Output the (x, y) coordinate of the center of the cell containing the given text.  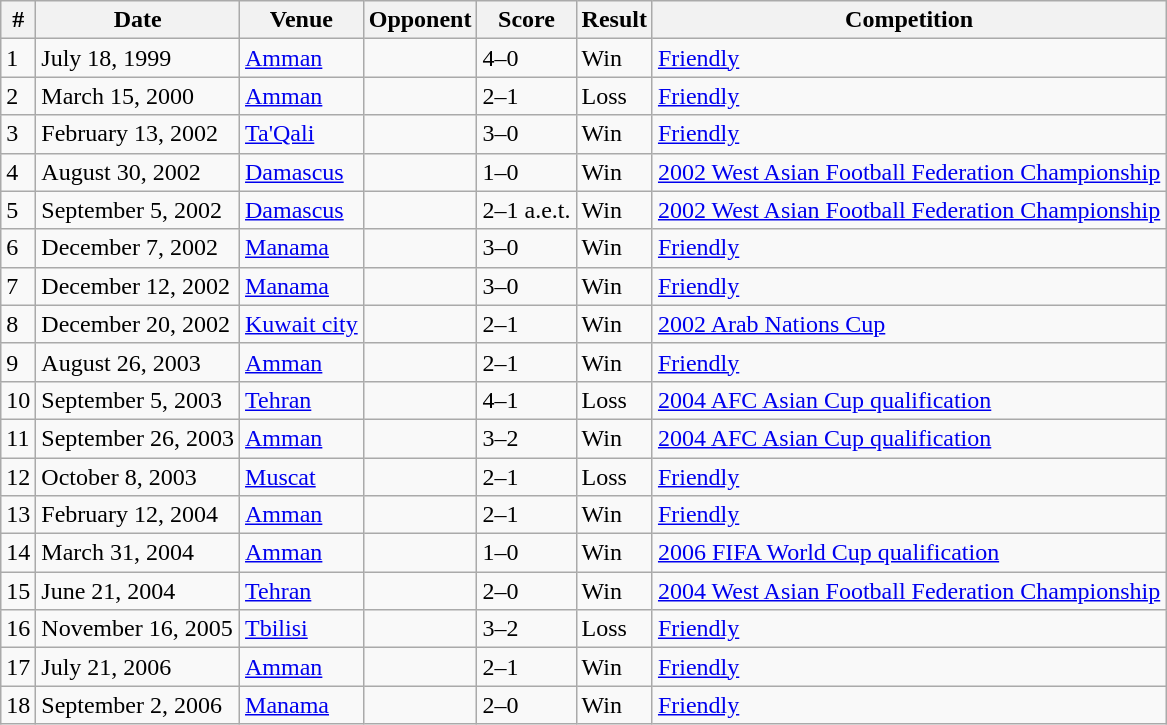
Competition (908, 20)
Score (526, 20)
17 (18, 667)
July 21, 2006 (138, 667)
February 13, 2002 (138, 134)
July 18, 1999 (138, 58)
Ta'Qali (302, 134)
Kuwait city (302, 324)
Opponent (420, 20)
Result (614, 20)
14 (18, 553)
September 5, 2002 (138, 210)
February 12, 2004 (138, 515)
2 (18, 96)
4–1 (526, 400)
Date (138, 20)
5 (18, 210)
16 (18, 629)
4 (18, 172)
Muscat (302, 477)
7 (18, 286)
6 (18, 248)
18 (18, 705)
4–0 (526, 58)
December 12, 2002 (138, 286)
13 (18, 515)
Venue (302, 20)
September 2, 2006 (138, 705)
March 15, 2000 (138, 96)
2002 Arab Nations Cup (908, 324)
October 8, 2003 (138, 477)
September 26, 2003 (138, 438)
August 26, 2003 (138, 362)
2006 FIFA World Cup qualification (908, 553)
November 16, 2005 (138, 629)
11 (18, 438)
2004 West Asian Football Federation Championship (908, 591)
9 (18, 362)
2–1 a.e.t. (526, 210)
September 5, 2003 (138, 400)
12 (18, 477)
December 20, 2002 (138, 324)
Tbilisi (302, 629)
March 31, 2004 (138, 553)
15 (18, 591)
December 7, 2002 (138, 248)
# (18, 20)
3 (18, 134)
June 21, 2004 (138, 591)
8 (18, 324)
10 (18, 400)
August 30, 2002 (138, 172)
1 (18, 58)
